Output the [X, Y] coordinate of the center of the cell containing the given text.  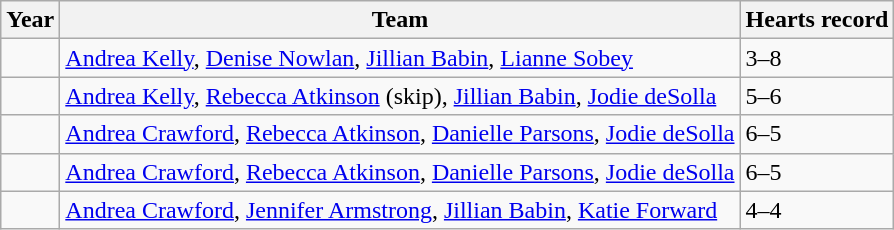
Andrea Kelly, Rebecca Atkinson (skip), Jillian Babin, Jodie deSolla [400, 96]
3–8 [817, 58]
4–4 [817, 210]
Year [30, 20]
Team [400, 20]
Hearts record [817, 20]
Andrea Kelly, Denise Nowlan, Jillian Babin, Lianne Sobey [400, 58]
5–6 [817, 96]
Andrea Crawford, Jennifer Armstrong, Jillian Babin, Katie Forward [400, 210]
